Search for the cell housing the specified text and yield its [X, Y] center coordinate. 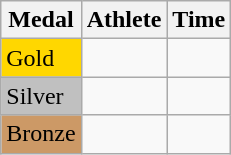
Athlete [124, 20]
Gold [41, 58]
Bronze [41, 134]
Medal [41, 20]
Time [199, 20]
Silver [41, 96]
